Locate the cell with the specified text and output its (X, Y) center coordinate. 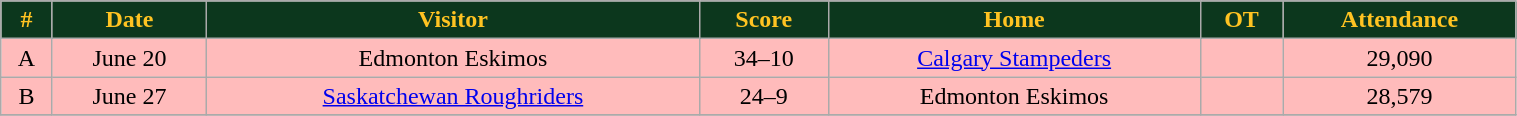
OT (1242, 20)
Date (129, 20)
# (27, 20)
34–10 (764, 58)
Saskatchewan Roughriders (454, 96)
Visitor (454, 20)
June 27 (129, 96)
28,579 (1400, 96)
Calgary Stampeders (1014, 58)
24–9 (764, 96)
B (27, 96)
Attendance (1400, 20)
Score (764, 20)
29,090 (1400, 58)
Home (1014, 20)
A (27, 58)
June 20 (129, 58)
